Detect which cell encompasses the target text, then output its [x, y] center coordinate. 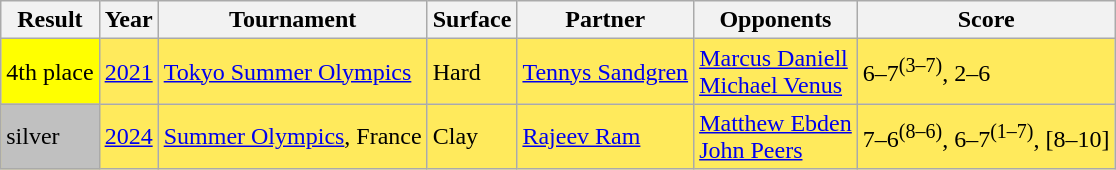
2024 [128, 136]
Marcus Daniell Michael Venus [776, 72]
Tennys Sandgren [606, 72]
Year [128, 20]
silver [50, 136]
Tokyo Summer Olympics [292, 72]
Summer Olympics, France [292, 136]
2021 [128, 72]
6–7(3–7), 2–6 [986, 72]
4th place [50, 72]
Clay [472, 136]
Rajeev Ram [606, 136]
Surface [472, 20]
Opponents [776, 20]
Hard [472, 72]
Score [986, 20]
Partner [606, 20]
Result [50, 20]
7–6(8–6), 6–7(1–7), [8–10] [986, 136]
Matthew Ebden John Peers [776, 136]
Tournament [292, 20]
